Return (X, Y) of the center of cell containing provided text 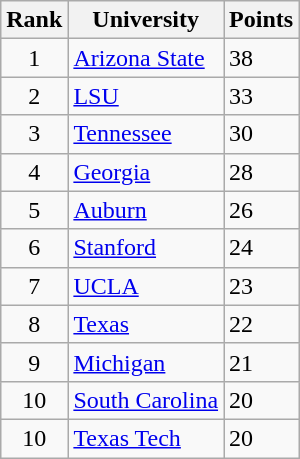
30 (262, 134)
5 (34, 210)
4 (34, 172)
Arizona State (146, 58)
7 (34, 286)
3 (34, 134)
Rank (34, 20)
South Carolina (146, 400)
LSU (146, 96)
1 (34, 58)
21 (262, 362)
Texas (146, 324)
28 (262, 172)
Georgia (146, 172)
24 (262, 248)
Auburn (146, 210)
22 (262, 324)
9 (34, 362)
8 (34, 324)
26 (262, 210)
33 (262, 96)
Stanford (146, 248)
2 (34, 96)
23 (262, 286)
Michigan (146, 362)
Tennessee (146, 134)
Texas Tech (146, 438)
6 (34, 248)
38 (262, 58)
University (146, 20)
UCLA (146, 286)
Points (262, 20)
